Provide the (x, y) coordinate of the cell's center where the given text is located.  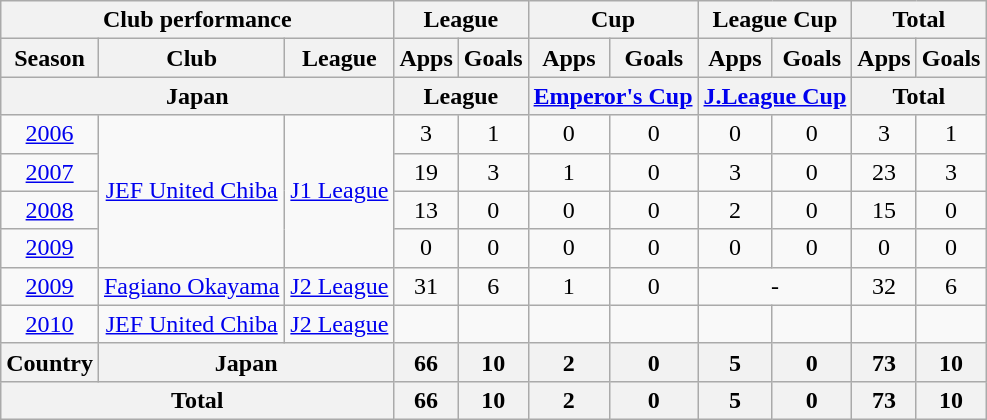
Club (191, 58)
2010 (50, 324)
Cup (613, 20)
League Cup (775, 20)
Club performance (198, 20)
13 (426, 210)
J1 League (340, 191)
23 (884, 172)
32 (884, 286)
Fagiano Okayama (191, 286)
Country (50, 362)
2007 (50, 172)
2006 (50, 134)
19 (426, 172)
J.League Cup (775, 96)
Season (50, 58)
- (775, 286)
15 (884, 210)
Emperor's Cup (613, 96)
2008 (50, 210)
31 (426, 286)
